Determine the [x, y] coordinate at the center of the cell enclosing the given text.  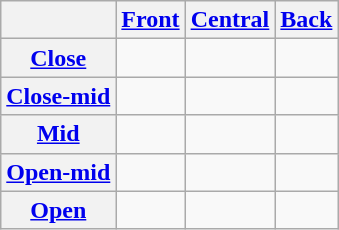
Central [230, 20]
Close-mid [58, 96]
Front [150, 20]
Open-mid [58, 172]
Back [306, 20]
Mid [58, 134]
Close [58, 58]
Open [58, 210]
